Identify which cell holds the provided text, then report its [X, Y] central coordinate. 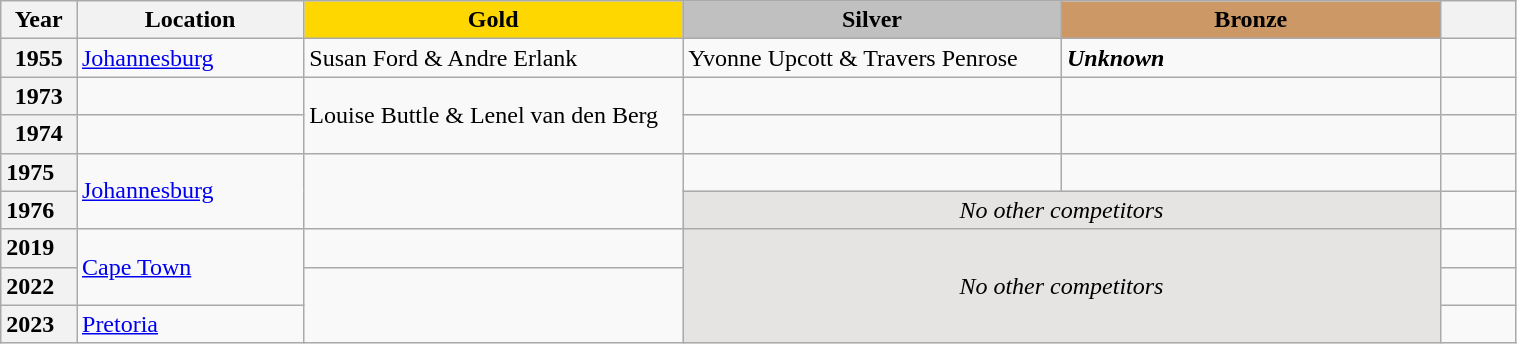
Yvonne Upcott & Travers Penrose [872, 58]
Louise Buttle & Lenel van den Berg [494, 115]
Bronze [1250, 20]
1976 [39, 210]
2022 [39, 286]
Pretoria [190, 324]
Gold [494, 20]
Location [190, 20]
1975 [39, 172]
Unknown [1250, 58]
Cape Town [190, 267]
2019 [39, 248]
Year [39, 20]
Susan Ford & Andre Erlank [494, 58]
1974 [39, 134]
2023 [39, 324]
1955 [39, 58]
Silver [872, 20]
1973 [39, 96]
